Capture the cell that displays the provided text and extract its (X, Y) central coordinate. 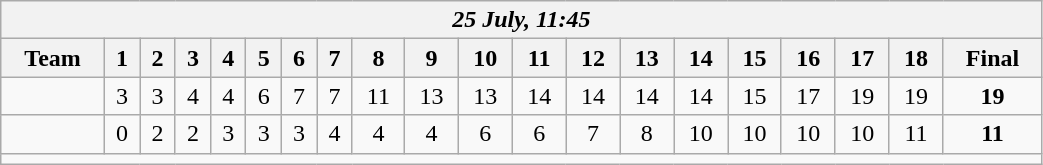
Team (53, 58)
1 (122, 58)
12 (593, 58)
0 (122, 134)
5 (264, 58)
18 (916, 58)
16 (808, 58)
25 July, 11:45 (522, 20)
9 (432, 58)
Final (992, 58)
